For the text-containing cell, return its midpoint in (x, y) coordinate format. 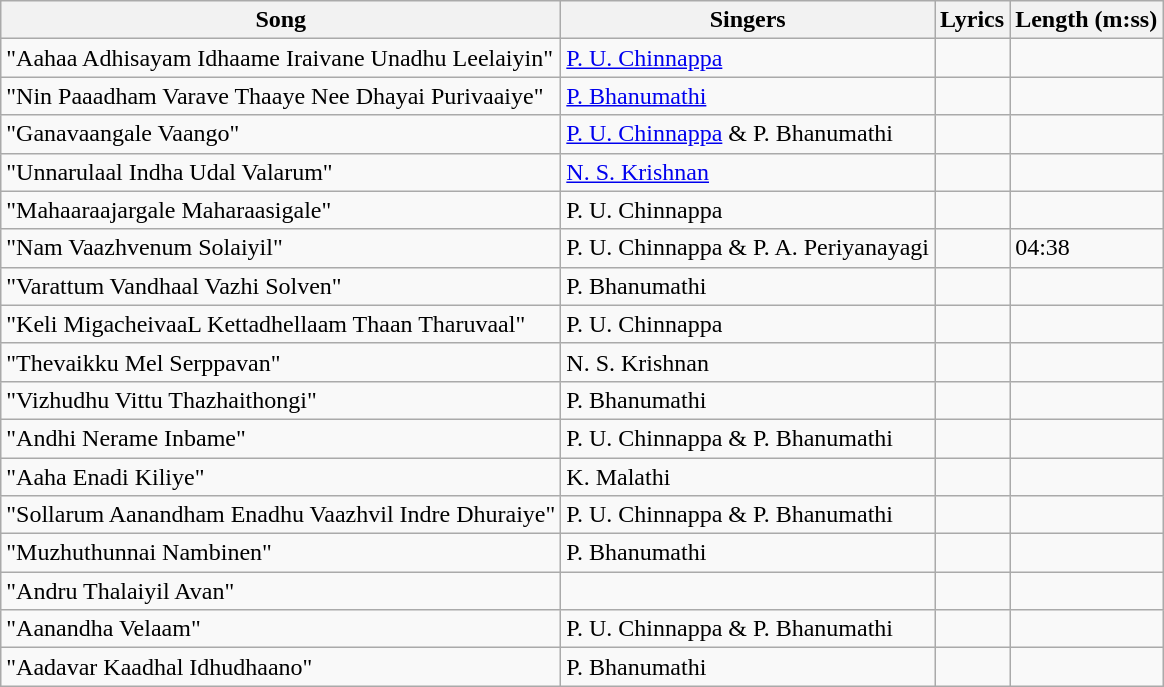
"Mahaaraajargale Maharaasigale" (281, 210)
Song (281, 20)
"Aadavar Kaadhal Idhudhaano" (281, 667)
04:38 (1086, 248)
"Vizhudhu Vittu Thazhaithongi" (281, 400)
"Andru Thalaiyil Avan" (281, 591)
"Nin Paaadham Varave Thaaye Nee Dhayai Purivaaiye" (281, 96)
"Varattum Vandhaal Vazhi Solven" (281, 286)
Length (m:ss) (1086, 20)
"Sollarum Aanandham Enadhu Vaazhvil Indre Dhuraiye" (281, 515)
Lyrics (972, 20)
"Ganavaangale Vaango" (281, 134)
Singers (748, 20)
"Thevaikku Mel Serppavan" (281, 362)
"Aanandha Velaam" (281, 629)
"Andhi Nerame Inbame" (281, 438)
"Nam Vaazhvenum Solaiyil" (281, 248)
P. U. Chinnappa & P. A. Periyanayagi (748, 248)
K. Malathi (748, 477)
"Muzhuthunnai Nambinen" (281, 553)
"Aahaa Adhisayam Idhaame Iraivane Unadhu Leelaiyin" (281, 58)
"Keli MigacheivaaL Kettadhellaam Thaan Tharuvaal" (281, 324)
"Unnarulaal Indha Udal Valarum" (281, 172)
"Aaha Enadi Kiliye" (281, 477)
